Locate the cell with the specified text and output its [X, Y] center coordinate. 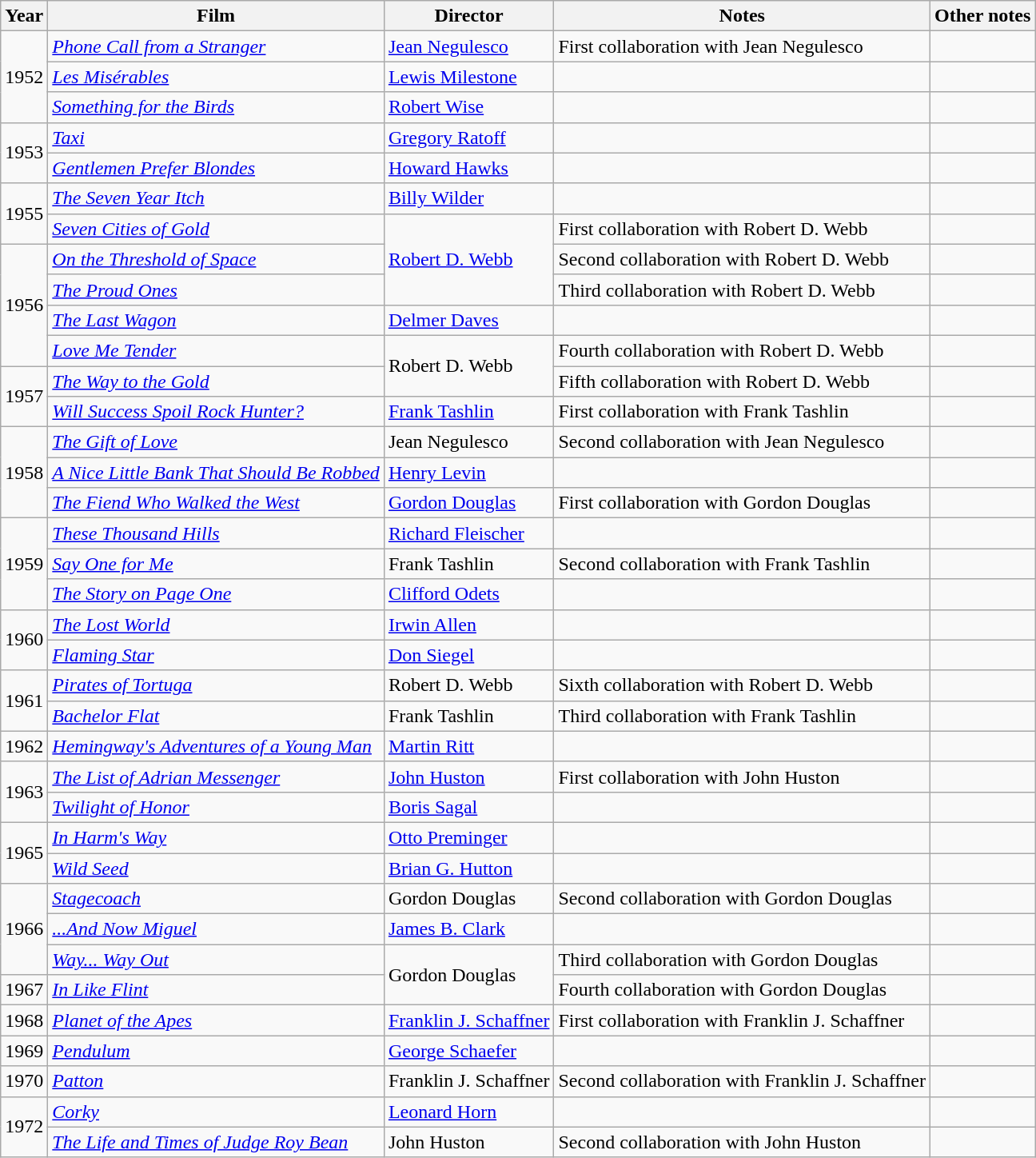
1953 [24, 153]
The Fiend Who Walked the West [216, 503]
1959 [24, 564]
Something for the Birds [216, 107]
Second collaboration with Robert D. Webb [742, 259]
Sixth collaboration with Robert D. Webb [742, 685]
The Lost World [216, 625]
1955 [24, 214]
Billy Wilder [468, 198]
George Schaefer [468, 1051]
The Proud Ones [216, 289]
Second collaboration with Franklin J. Schaffner [742, 1081]
First collaboration with Gordon Douglas [742, 503]
Robert Wise [468, 107]
Brian G. Hutton [468, 868]
Planet of the Apes [216, 1020]
Second collaboration with Gordon Douglas [742, 899]
Pirates of Tortuga [216, 685]
Corky [216, 1112]
James B. Clark [468, 929]
...And Now Miguel [216, 929]
Gentlemen Prefer Blondes [216, 168]
Love Me Tender [216, 350]
Way... Way Out [216, 960]
A Nice Little Bank That Should Be Robbed [216, 473]
Clifford Odets [468, 594]
Second collaboration with Jean Negulesco [742, 442]
Gregory Ratoff [468, 138]
Fourth collaboration with Gordon Douglas [742, 990]
Boris Sagal [468, 807]
Bachelor Flat [216, 716]
The Life and Times of Judge Roy Bean [216, 1142]
Pendulum [216, 1051]
Les Misérables [216, 77]
Third collaboration with Frank Tashlin [742, 716]
Wild Seed [216, 868]
The Way to the Gold [216, 381]
1968 [24, 1020]
1965 [24, 853]
1970 [24, 1081]
1972 [24, 1127]
Seven Cities of Gold [216, 229]
Martin Ritt [468, 746]
Delmer Daves [468, 320]
Howard Hawks [468, 168]
On the Threshold of Space [216, 259]
Director [468, 16]
Henry Levin [468, 473]
First collaboration with John Huston [742, 777]
Don Siegel [468, 655]
1967 [24, 990]
Twilight of Honor [216, 807]
Fourth collaboration with Robert D. Webb [742, 350]
Notes [742, 16]
1956 [24, 305]
1966 [24, 929]
Hemingway's Adventures of a Young Man [216, 746]
Film [216, 16]
The Story on Page One [216, 594]
Leonard Horn [468, 1112]
Fifth collaboration with Robert D. Webb [742, 381]
First collaboration with Jean Negulesco [742, 46]
Stagecoach [216, 899]
Second collaboration with John Huston [742, 1142]
1962 [24, 746]
Say One for Me [216, 564]
The Last Wagon [216, 320]
1957 [24, 397]
First collaboration with Robert D. Webb [742, 229]
These Thousand Hills [216, 533]
Third collaboration with Gordon Douglas [742, 960]
1952 [24, 77]
Richard Fleischer [468, 533]
1958 [24, 473]
In Like Flint [216, 990]
1969 [24, 1051]
The List of Adrian Messenger [216, 777]
Year [24, 16]
Lewis Milestone [468, 77]
The Gift of Love [216, 442]
1961 [24, 701]
Phone Call from a Stranger [216, 46]
Second collaboration with Frank Tashlin [742, 564]
Otto Preminger [468, 837]
Irwin Allen [468, 625]
Third collaboration with Robert D. Webb [742, 289]
First collaboration with Franklin J. Schaffner [742, 1020]
In Harm's Way [216, 837]
Flaming Star [216, 655]
1960 [24, 640]
The Seven Year Itch [216, 198]
Patton [216, 1081]
Other notes [982, 16]
First collaboration with Frank Tashlin [742, 412]
1963 [24, 792]
Will Success Spoil Rock Hunter? [216, 412]
Taxi [216, 138]
